Scan for the cell matching the given text and deliver its [x, y] coordinate at center. 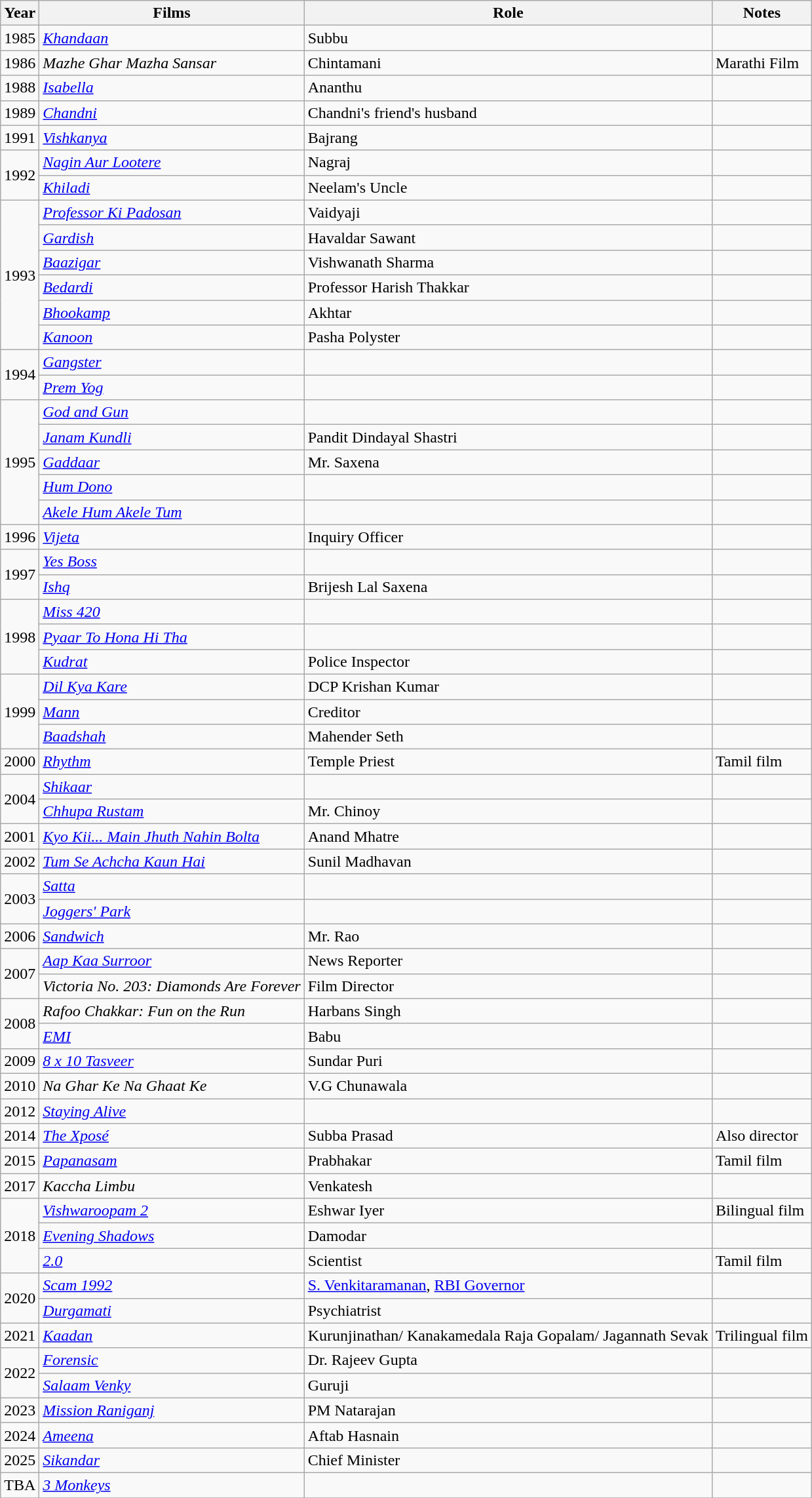
Inquiry Officer [508, 537]
Yes Boss [172, 562]
8 x 10 Tasveer [172, 1061]
2000 [20, 762]
Professor Ki Padosan [172, 212]
Aap Kaa Surroor [172, 961]
Joggers' Park [172, 911]
2020 [20, 1298]
Chhupa Rustam [172, 812]
1996 [20, 537]
Chintamani [508, 63]
Kurunjinathan/ Kanakamedala Raja Gopalam/ Jagannath Sevak [508, 1335]
2.0 [172, 1261]
Janam Kundli [172, 437]
Psychiatrist [508, 1311]
Gangster [172, 363]
Mr. Saxena [508, 462]
Vijeta [172, 537]
Scam 1992 [172, 1286]
Aftab Hasnain [508, 1435]
Papanasam [172, 1161]
Gardish [172, 237]
Also director [762, 1136]
Bedardi [172, 287]
EMI [172, 1036]
Sundar Puri [508, 1061]
Brijesh Lal Saxena [508, 587]
Sandwich [172, 936]
News Reporter [508, 961]
Akhtar [508, 313]
Vishwaroopam 2 [172, 1211]
1993 [20, 275]
1998 [20, 637]
Rafoo Chakkar: Fun on the Run [172, 1011]
1991 [20, 138]
1992 [20, 175]
2003 [20, 899]
2025 [20, 1460]
Prabhakar [508, 1161]
Trilingual film [762, 1335]
God and Gun [172, 412]
Prem Yog [172, 387]
Venkatesh [508, 1186]
Ameena [172, 1435]
2018 [20, 1236]
Bhookamp [172, 313]
Bajrang [508, 138]
2017 [20, 1186]
Mahender Seth [508, 737]
Dr. Rajeev Gupta [508, 1360]
Role [508, 13]
1999 [20, 711]
Films [172, 13]
Babu [508, 1036]
Sunil Madhavan [508, 861]
Dil Kya Kare [172, 686]
Police Inspector [508, 661]
2007 [20, 974]
2022 [20, 1373]
Rhythm [172, 762]
V.G Chunawala [508, 1086]
2015 [20, 1161]
Mr. Chinoy [508, 812]
1994 [20, 375]
Pasha Polyster [508, 338]
Year [20, 13]
Khandaan [172, 38]
Anand Mhatre [508, 837]
Neelam's Uncle [508, 187]
Khiladi [172, 187]
Kudrat [172, 661]
1986 [20, 63]
Ananthu [508, 88]
PM Natarajan [508, 1410]
Subba Prasad [508, 1136]
2010 [20, 1086]
1985 [20, 38]
Kaccha Limbu [172, 1186]
Isabella [172, 88]
Bilingual film [762, 1211]
1988 [20, 88]
2006 [20, 936]
Nagin Aur Lootere [172, 163]
DCP Krishan Kumar [508, 686]
Vaidyaji [508, 212]
Evening Shadows [172, 1236]
Vishkanya [172, 138]
Shikaar [172, 787]
Pyaar To Hona Hi Tha [172, 637]
Film Director [508, 986]
Kyo Kii... Main Jhuth Nahin Bolta [172, 837]
Durgamati [172, 1311]
Forensic [172, 1360]
TBA [20, 1485]
Subbu [508, 38]
2009 [20, 1061]
Damodar [508, 1236]
2004 [20, 799]
Baadshah [172, 737]
Marathi Film [762, 63]
Eshwar Iyer [508, 1211]
Tum Se Achcha Kaun Hai [172, 861]
Ishq [172, 587]
2021 [20, 1335]
The Xposé [172, 1136]
Chandni's friend's husband [508, 113]
Guruji [508, 1385]
Vishwanath Sharma [508, 262]
Mazhe Ghar Mazha Sansar [172, 63]
Gaddaar [172, 462]
Nagraj [508, 163]
Notes [762, 13]
2001 [20, 837]
2002 [20, 861]
1997 [20, 574]
Satta [172, 886]
Havaldar Sawant [508, 237]
2014 [20, 1136]
Pandit Dindayal Shastri [508, 437]
Kaadan [172, 1335]
Temple Priest [508, 762]
S. Venkitaramanan, RBI Governor [508, 1286]
Na Ghar Ke Na Ghaat Ke [172, 1086]
Salaam Venky [172, 1385]
Professor Harish Thakkar [508, 287]
2024 [20, 1435]
2008 [20, 1023]
Miss 420 [172, 612]
1989 [20, 113]
Chief Minister [508, 1460]
Creditor [508, 711]
Baazigar [172, 262]
Scientist [508, 1261]
Chandni [172, 113]
1995 [20, 462]
Mr. Rao [508, 936]
Hum Dono [172, 487]
Victoria No. 203: Diamonds Are Forever [172, 986]
Akele Hum Akele Tum [172, 512]
Harbans Singh [508, 1011]
Sikandar [172, 1460]
Staying Alive [172, 1111]
3 Monkeys [172, 1485]
2023 [20, 1410]
Mission Raniganj [172, 1410]
2012 [20, 1111]
Kanoon [172, 338]
Mann [172, 711]
